Pinpoint the cell where the given text exists, returning its (X, Y) midpoint coordinate. 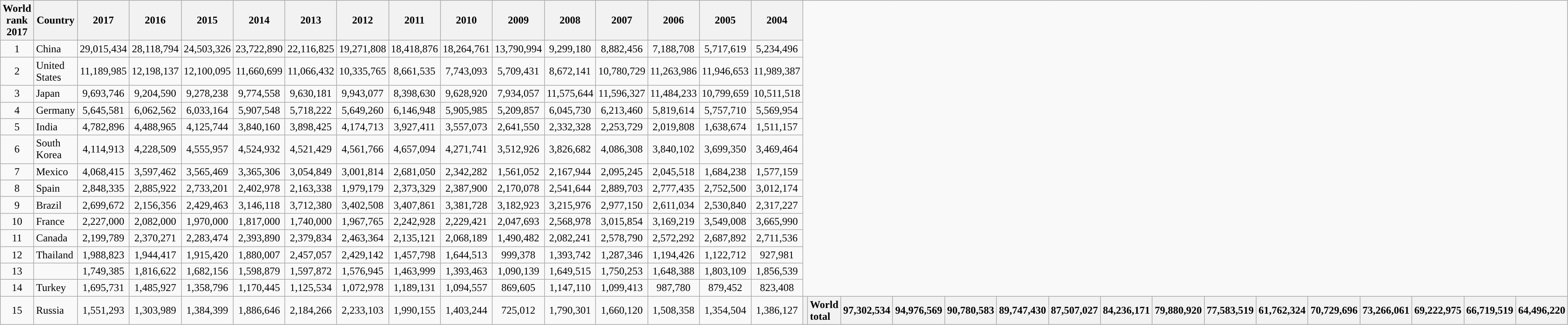
2,687,892 (726, 238)
2,095,245 (622, 172)
927,981 (777, 255)
66,719,519 (1490, 310)
1,358,796 (208, 288)
3,699,350 (726, 149)
12,100,095 (208, 71)
Russia (55, 310)
4,555,957 (208, 149)
2,752,500 (726, 188)
2,199,789 (104, 238)
5,717,619 (726, 49)
China (55, 49)
8,398,630 (414, 94)
2,889,703 (622, 188)
4,086,308 (622, 149)
2,530,840 (726, 205)
India (55, 127)
3,015,854 (622, 221)
3,898,425 (311, 127)
1,649,515 (570, 271)
3 (17, 94)
5,819,614 (673, 110)
2,777,435 (673, 188)
1,740,000 (311, 221)
8 (17, 188)
13,790,994 (518, 49)
4,561,766 (363, 149)
6,045,730 (570, 110)
84,236,171 (1127, 310)
10,335,765 (363, 71)
9,204,590 (155, 94)
7 (17, 172)
4,228,509 (155, 149)
1,597,872 (311, 271)
5,645,581 (104, 110)
2,885,922 (155, 188)
987,780 (673, 288)
11,660,699 (259, 71)
12,198,137 (155, 71)
2,227,000 (104, 221)
2,463,364 (363, 238)
8,882,456 (622, 49)
22,116,825 (311, 49)
64,496,220 (1542, 310)
World total (824, 310)
3,169,219 (673, 221)
9 (17, 205)
3,549,008 (726, 221)
77,583,519 (1231, 310)
3,712,380 (311, 205)
5,709,431 (518, 71)
29,015,434 (104, 49)
1,384,399 (208, 310)
1,125,534 (311, 288)
3,927,411 (414, 127)
2017 (104, 20)
11,066,432 (311, 71)
4,125,744 (208, 127)
11,596,327 (622, 94)
Worldrank2017 (17, 20)
2010 (467, 20)
2,429,142 (363, 255)
2,379,834 (311, 238)
2,317,227 (777, 205)
15 (17, 310)
1,490,482 (518, 238)
3,215,976 (570, 205)
2,253,729 (622, 127)
6,033,164 (208, 110)
4,174,713 (363, 127)
3,840,160 (259, 127)
8,661,535 (414, 71)
1,598,879 (259, 271)
97,302,534 (867, 310)
1,682,156 (208, 271)
2,387,900 (467, 188)
9,299,180 (570, 49)
2,457,057 (311, 255)
5,718,222 (311, 110)
3,597,462 (155, 172)
2 (17, 71)
2,167,944 (570, 172)
2,233,103 (363, 310)
1,485,927 (155, 288)
4,524,932 (259, 149)
2008 (570, 20)
1,638,674 (726, 127)
87,507,027 (1074, 310)
2006 (673, 20)
2,681,050 (414, 172)
Japan (55, 94)
1,967,765 (363, 221)
89,747,430 (1022, 310)
3,054,849 (311, 172)
Brazil (55, 205)
18,264,761 (467, 49)
1,684,238 (726, 172)
1,915,420 (208, 255)
3,146,118 (259, 205)
1,194,426 (673, 255)
2,045,518 (673, 172)
3,182,923 (518, 205)
2011 (414, 20)
8,672,141 (570, 71)
5,209,857 (518, 110)
1,816,622 (155, 271)
6,146,948 (414, 110)
61,762,324 (1282, 310)
4,521,429 (311, 149)
2016 (155, 20)
1,880,007 (259, 255)
1,403,244 (467, 310)
3,565,469 (208, 172)
10,511,518 (777, 94)
2,229,421 (467, 221)
1,393,463 (467, 271)
1,660,120 (622, 310)
869,605 (518, 288)
1,790,301 (570, 310)
18,418,876 (414, 49)
3,001,814 (363, 172)
7,188,708 (673, 49)
1,803,109 (726, 271)
5,907,548 (259, 110)
10,799,659 (726, 94)
3,402,508 (363, 205)
2,429,463 (208, 205)
3,826,682 (570, 149)
11,263,986 (673, 71)
2009 (518, 20)
9,693,746 (104, 94)
1 (17, 49)
9,628,920 (467, 94)
5,649,260 (363, 110)
1,463,999 (414, 271)
Thailand (55, 255)
2014 (259, 20)
1,147,110 (570, 288)
2,568,978 (570, 221)
2,572,292 (673, 238)
Spain (55, 188)
11,189,985 (104, 71)
2,184,266 (311, 310)
5,757,710 (726, 110)
1,457,798 (414, 255)
4,488,965 (155, 127)
1,990,155 (414, 310)
9,774,558 (259, 94)
5,569,954 (777, 110)
4,782,896 (104, 127)
1,561,052 (518, 172)
2,332,328 (570, 127)
1,576,945 (363, 271)
2,019,808 (673, 127)
2,541,644 (570, 188)
6 (17, 149)
3,665,990 (777, 221)
1,287,346 (622, 255)
Country (55, 20)
1,551,293 (104, 310)
879,452 (726, 288)
5,905,985 (467, 110)
Turkey (55, 288)
1,094,557 (467, 288)
70,729,696 (1334, 310)
2,082,000 (155, 221)
France (55, 221)
2013 (311, 20)
1,886,646 (259, 310)
2,068,189 (467, 238)
3,012,174 (777, 188)
1,511,157 (777, 127)
11,575,644 (570, 94)
2,641,550 (518, 127)
2,242,928 (414, 221)
Mexico (55, 172)
Germany (55, 110)
2004 (777, 20)
2,733,201 (208, 188)
1,749,385 (104, 271)
7,743,093 (467, 71)
1,393,742 (570, 255)
2,848,335 (104, 188)
2012 (363, 20)
23,722,890 (259, 49)
5,234,496 (777, 49)
1,817,000 (259, 221)
90,780,583 (971, 310)
2,156,356 (155, 205)
2015 (208, 20)
9,630,181 (311, 94)
Canada (55, 238)
9,278,238 (208, 94)
2,977,150 (622, 205)
4,657,094 (414, 149)
1,648,388 (673, 271)
7,934,057 (518, 94)
4,114,913 (104, 149)
1,944,417 (155, 255)
1,189,131 (414, 288)
19,271,808 (363, 49)
2,370,271 (155, 238)
1,644,513 (467, 255)
6,213,460 (622, 110)
3,557,073 (467, 127)
79,880,920 (1178, 310)
9,943,077 (363, 94)
11,989,387 (777, 71)
1,750,253 (622, 271)
2,611,034 (673, 205)
2,711,536 (777, 238)
2,135,121 (414, 238)
999,378 (518, 255)
1,979,179 (363, 188)
94,976,569 (918, 310)
1,099,413 (622, 288)
3,381,728 (467, 205)
3,407,861 (414, 205)
1,970,000 (208, 221)
1,856,539 (777, 271)
4,271,741 (467, 149)
73,266,061 (1386, 310)
28,118,794 (155, 49)
2,082,241 (570, 238)
725,012 (518, 310)
11,946,653 (726, 71)
1,695,731 (104, 288)
2,402,978 (259, 188)
14 (17, 288)
2,393,890 (259, 238)
2,342,282 (467, 172)
South Korea (55, 149)
1,303,989 (155, 310)
3,365,306 (259, 172)
5 (17, 127)
2005 (726, 20)
69,222,975 (1438, 310)
6,062,562 (155, 110)
United States (55, 71)
3,512,926 (518, 149)
10 (17, 221)
24,503,326 (208, 49)
1,577,159 (777, 172)
2,170,078 (518, 188)
2,373,329 (414, 188)
2,578,790 (622, 238)
10,780,729 (622, 71)
823,408 (777, 288)
2007 (622, 20)
4 (17, 110)
1,170,445 (259, 288)
11 (17, 238)
1,508,358 (673, 310)
4,068,415 (104, 172)
2,163,338 (311, 188)
1,354,504 (726, 310)
2,283,474 (208, 238)
1,122,712 (726, 255)
1,090,139 (518, 271)
12 (17, 255)
2,047,693 (518, 221)
2,699,672 (104, 205)
11,484,233 (673, 94)
1,072,978 (363, 288)
3,840,102 (673, 149)
13 (17, 271)
1,386,127 (777, 310)
3,469,464 (777, 149)
1,988,823 (104, 255)
